Return (X, Y) of the center of cell containing provided text 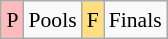
Finals (136, 20)
F (93, 20)
P (12, 20)
Pools (52, 20)
